Extract the (x, y) coordinate from the center of the cell holding the provided text.  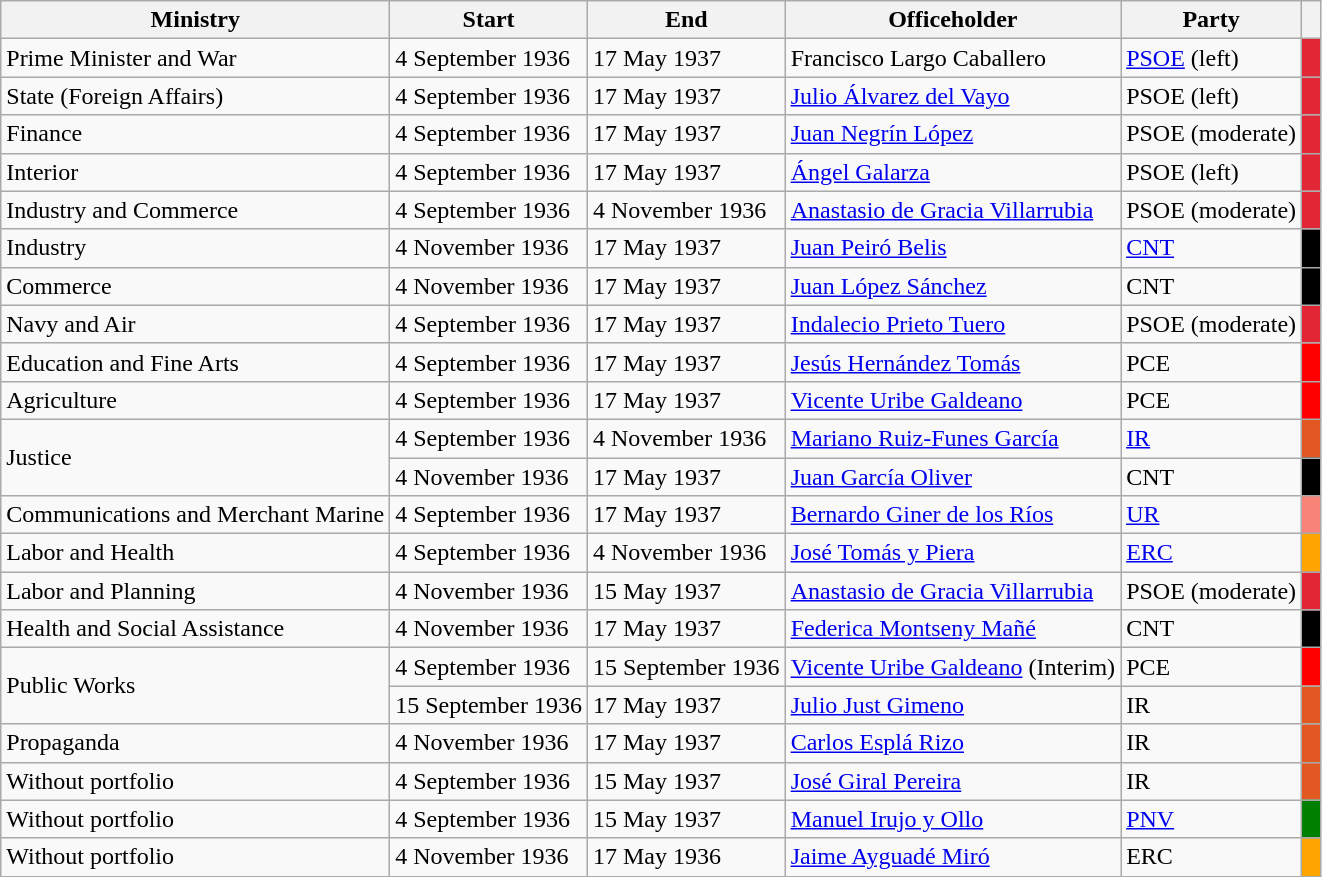
Labor and Planning (196, 591)
17 May 1936 (686, 857)
Industry and Commerce (196, 210)
Jaime Ayguadé Miró (952, 857)
Navy and Air (196, 324)
Finance (196, 134)
Propaganda (196, 743)
Jesús Hernández Tomás (952, 362)
Carlos Esplá Rizo (952, 743)
Communications and Merchant Marine (196, 515)
José Giral Pereira (952, 781)
Mariano Ruiz-Funes García (952, 438)
Industry (196, 248)
Education and Fine Arts (196, 362)
Ministry (196, 20)
Start (489, 20)
Julio Just Gimeno (952, 705)
Juan García Oliver (952, 477)
UR (1212, 515)
Ángel Galarza (952, 172)
Interior (196, 172)
Juan López Sánchez (952, 286)
Commerce (196, 286)
Public Works (196, 686)
Francisco Largo Caballero (952, 58)
Prime Minister and War (196, 58)
José Tomás y Piera (952, 553)
Juan Peiró Belis (952, 248)
Manuel Irujo y Ollo (952, 819)
PNV (1212, 819)
Juan Negrín López (952, 134)
Vicente Uribe Galdeano (Interim) (952, 667)
Labor and Health (196, 553)
Health and Social Assistance (196, 629)
Justice (196, 457)
State (Foreign Affairs) (196, 96)
Officeholder (952, 20)
Bernardo Giner de los Ríos (952, 515)
Party (1212, 20)
Julio Álvarez del Vayo (952, 96)
Agriculture (196, 400)
Indalecio Prieto Tuero (952, 324)
Federica Montseny Mañé (952, 629)
Vicente Uribe Galdeano (952, 400)
End (686, 20)
